Pinpoint the cell where the given text exists, returning its [X, Y] midpoint coordinate. 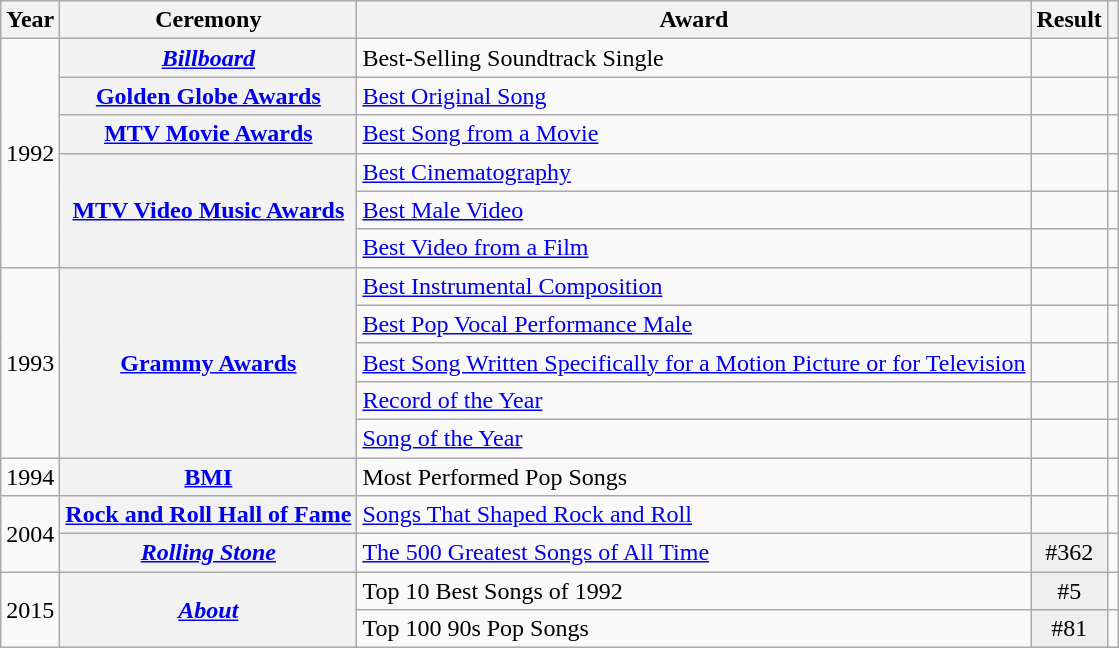
The 500 Greatest Songs of All Time [694, 553]
Best Pop Vocal Performance Male [694, 324]
BMI [208, 477]
#362 [1069, 553]
Result [1069, 20]
Best Cinematography [694, 172]
Golden Globe Awards [208, 96]
Top 10 Best Songs of 1992 [694, 591]
MTV Movie Awards [208, 134]
Best Video from a Film [694, 248]
Grammy Awards [208, 362]
About [208, 610]
Year [30, 20]
Record of the Year [694, 400]
Rolling Stone [208, 553]
Award [694, 20]
Best-Selling Soundtrack Single [694, 58]
Rock and Roll Hall of Fame [208, 515]
Best Male Video [694, 210]
Song of the Year [694, 438]
Ceremony [208, 20]
1992 [30, 153]
#81 [1069, 629]
MTV Video Music Awards [208, 210]
Best Instrumental Composition [694, 286]
2004 [30, 534]
#5 [1069, 591]
Best Song Written Specifically for a Motion Picture or for Television [694, 362]
Best Original Song [694, 96]
1993 [30, 362]
Songs That Shaped Rock and Roll [694, 515]
1994 [30, 477]
2015 [30, 610]
Top 100 90s Pop Songs [694, 629]
Most Performed Pop Songs [694, 477]
Billboard [208, 58]
Best Song from a Movie [694, 134]
